Locate the cell with the specified text and output its (x, y) center coordinate. 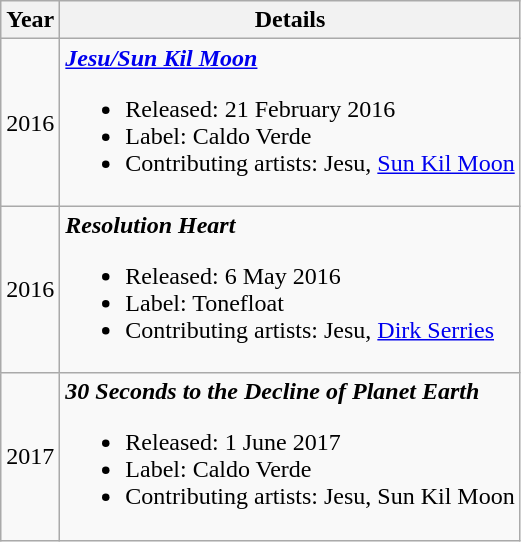
Resolution HeartReleased: 6 May 2016Label: TonefloatContributing artists: Jesu, Dirk Serries (290, 290)
2017 (30, 456)
Details (290, 20)
30 Seconds to the Decline of Planet EarthReleased: 1 June 2017Label: Caldo VerdeContributing artists: Jesu, Sun Kil Moon (290, 456)
Jesu/Sun Kil MoonReleased: 21 February 2016Label: Caldo VerdeContributing artists: Jesu, Sun Kil Moon (290, 122)
Year (30, 20)
